Detect which cell encompasses the target text, then output its [x, y] center coordinate. 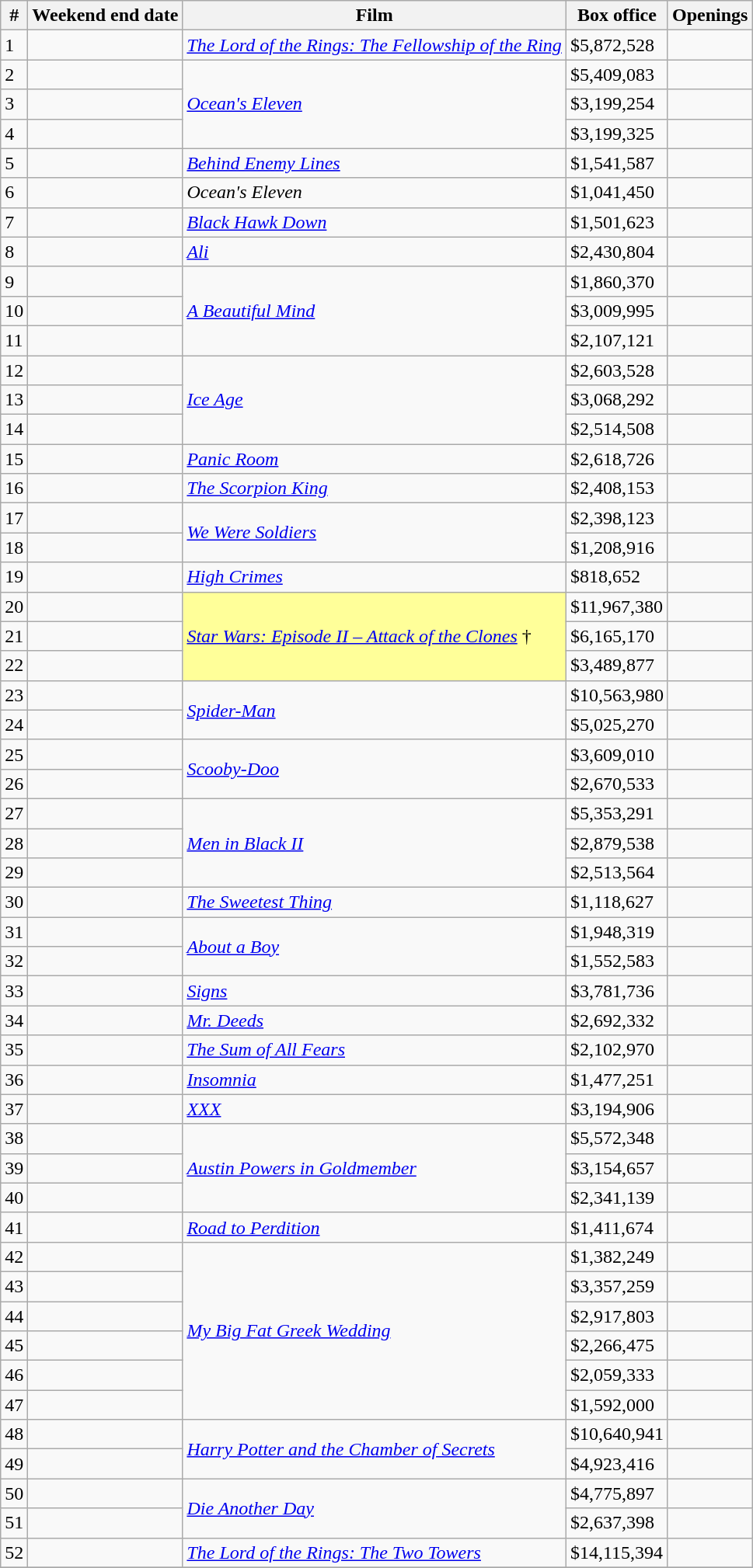
$3,009,995 [617, 311]
49 [14, 1464]
43 [14, 1286]
About a Boy [375, 947]
15 [14, 459]
$6,165,170 [617, 636]
$2,513,564 [617, 873]
$5,353,291 [617, 813]
18 [14, 548]
46 [14, 1375]
Ali [375, 252]
2 [14, 75]
$2,341,139 [617, 1198]
Austin Powers in Goldmember [375, 1168]
$14,115,394 [617, 1552]
38 [14, 1139]
20 [14, 607]
3 [14, 104]
$2,514,508 [617, 429]
8 [14, 252]
$3,357,259 [617, 1286]
Ice Age [375, 400]
21 [14, 636]
42 [14, 1257]
My Big Fat Greek Wedding [375, 1330]
$1,541,587 [617, 163]
Black Hawk Down [375, 222]
Road to Perdition [375, 1227]
33 [14, 991]
48 [14, 1434]
50 [14, 1493]
$5,872,528 [617, 45]
30 [14, 902]
26 [14, 784]
$1,118,627 [617, 902]
19 [14, 577]
$3,154,657 [617, 1168]
37 [14, 1109]
9 [14, 281]
35 [14, 1050]
17 [14, 518]
The Scorpion King [375, 488]
Harry Potter and the Chamber of Secrets [375, 1449]
27 [14, 813]
The Sum of All Fears [375, 1050]
$4,775,897 [617, 1493]
The Lord of the Rings: The Two Towers [375, 1552]
$2,430,804 [617, 252]
13 [14, 400]
34 [14, 1020]
$2,692,332 [617, 1020]
Insomnia [375, 1080]
$1,208,916 [617, 548]
36 [14, 1080]
40 [14, 1198]
Die Another Day [375, 1508]
$2,107,121 [617, 340]
Panic Room [375, 459]
44 [14, 1316]
16 [14, 488]
$2,266,475 [617, 1346]
12 [14, 370]
$10,640,941 [617, 1434]
14 [14, 429]
A Beautiful Mind [375, 311]
$2,059,333 [617, 1375]
28 [14, 843]
32 [14, 961]
Star Wars: Episode II – Attack of the Clones † [375, 636]
$1,501,623 [617, 222]
$3,609,010 [617, 754]
$2,398,123 [617, 518]
4 [14, 134]
$2,603,528 [617, 370]
$2,102,970 [617, 1050]
Weekend end date [106, 16]
Signs [375, 991]
$1,592,000 [617, 1405]
7 [14, 222]
6 [14, 193]
The Lord of the Rings: The Fellowship of the Ring [375, 45]
$2,879,538 [617, 843]
$4,923,416 [617, 1464]
47 [14, 1405]
$3,194,906 [617, 1109]
$3,489,877 [617, 666]
31 [14, 932]
$5,572,348 [617, 1139]
$2,917,803 [617, 1316]
Scooby-Doo [375, 769]
XXX [375, 1109]
39 [14, 1168]
5 [14, 163]
10 [14, 311]
$1,477,251 [617, 1080]
We Were Soldiers [375, 533]
$1,552,583 [617, 961]
11 [14, 340]
$2,670,533 [617, 784]
# [14, 16]
$1,860,370 [617, 281]
$11,967,380 [617, 607]
Film [375, 16]
25 [14, 754]
Spider-Man [375, 710]
24 [14, 725]
$5,409,083 [617, 75]
$1,041,450 [617, 193]
51 [14, 1523]
29 [14, 873]
$3,199,325 [617, 134]
High Crimes [375, 577]
$2,618,726 [617, 459]
23 [14, 695]
$2,408,153 [617, 488]
$3,199,254 [617, 104]
Men in Black II [375, 843]
52 [14, 1552]
Box office [617, 16]
Mr. Deeds [375, 1020]
The Sweetest Thing [375, 902]
$1,948,319 [617, 932]
$5,025,270 [617, 725]
$2,637,398 [617, 1523]
$10,563,980 [617, 695]
$1,411,674 [617, 1227]
22 [14, 666]
$1,382,249 [617, 1257]
Behind Enemy Lines [375, 163]
1 [14, 45]
45 [14, 1346]
$3,068,292 [617, 400]
41 [14, 1227]
$3,781,736 [617, 991]
Openings [709, 16]
$818,652 [617, 577]
